Pinpoint the cell where the given text exists, returning its (x, y) midpoint coordinate. 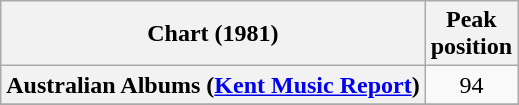
Chart (1981) (213, 34)
Peakposition (471, 34)
94 (471, 85)
Australian Albums (Kent Music Report) (213, 85)
